Scan for the cell matching the given text and deliver its (X, Y) coordinate at center. 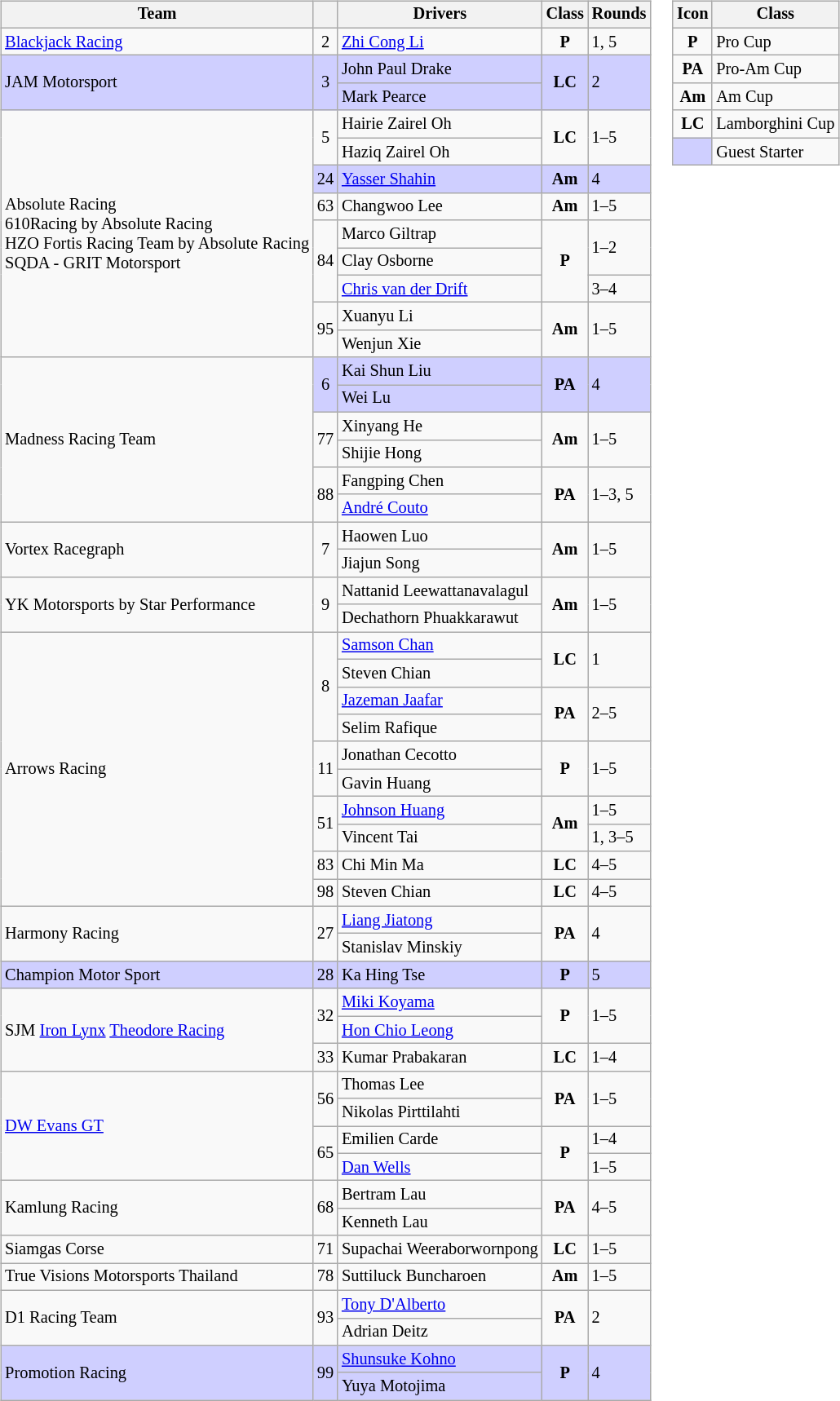
Mark Pearce (440, 97)
Hon Chio Leong (440, 1030)
56 (325, 1098)
D1 Racing Team (157, 1318)
Gavin Huang (440, 783)
Changwoo Lee (440, 206)
Siamgas Corse (157, 1249)
Emilien Carde (440, 1140)
Wei Lu (440, 399)
Am Cup (775, 97)
Pro Cup (775, 42)
Wenjun Xie (440, 344)
Jonathan Cecotto (440, 755)
Shijie Hong (440, 453)
71 (325, 1249)
JAM Motorsport (157, 83)
Selim Rafique (440, 728)
83 (325, 865)
Icon (692, 15)
6 (325, 385)
DW Evans GT (157, 1125)
78 (325, 1277)
Johnson Huang (440, 811)
Vincent Tai (440, 838)
Guest Starter (775, 152)
Haziq Zairel Oh (440, 152)
Harmony Racing (157, 933)
Supachai Weeraborwornpong (440, 1249)
1–3, 5 (620, 494)
Nattanid Leewattanavalagul (440, 590)
1, 5 (620, 42)
Suttiluck Buncharoen (440, 1277)
77 (325, 439)
John Paul Drake (440, 69)
8 (325, 687)
Rounds (620, 15)
9 (325, 603)
SJM Iron Lynx Theodore Racing (157, 1029)
Jiajun Song (440, 563)
Dan Wells (440, 1167)
Xuanyu Li (440, 316)
Adrian Deitz (440, 1332)
3 (325, 83)
95 (325, 329)
Kai Shun Liu (440, 371)
Lamborghini Cup (775, 124)
Kenneth Lau (440, 1222)
Xinyang He (440, 426)
63 (325, 206)
51 (325, 824)
Madness Racing Team (157, 440)
1, 3–5 (620, 838)
Ka Hing Tse (440, 975)
27 (325, 933)
Blackjack Racing (157, 42)
Tony D'Alberto (440, 1304)
98 (325, 893)
Chi Min Ma (440, 865)
88 (325, 494)
Team (157, 15)
Fangping Chen (440, 481)
1–2 (620, 248)
Vortex Racegraph (157, 550)
Stanislav Minskiy (440, 948)
Kamlung Racing (157, 1209)
2–5 (620, 714)
28 (325, 975)
Zhi Cong Li (440, 42)
32 (325, 1016)
1 (620, 659)
Hairie Zairel Oh (440, 124)
Champion Motor Sport (157, 975)
Dechathorn Phuakkarawut (440, 618)
84 (325, 261)
Marco Giltrap (440, 234)
Liang Jiatong (440, 920)
33 (325, 1058)
7 (325, 550)
True Visions Motorsports Thailand (157, 1277)
André Couto (440, 508)
Yasser Shahin (440, 179)
93 (325, 1318)
Samson Chan (440, 646)
68 (325, 1209)
Miki Koyama (440, 1002)
Promotion Racing (157, 1373)
YK Motorsports by Star Performance (157, 603)
65 (325, 1153)
Drivers (440, 15)
Jazeman Jaafar (440, 700)
Bertram Lau (440, 1195)
11 (325, 768)
Thomas Lee (440, 1085)
Pro-Am Cup (775, 69)
Haowen Luo (440, 536)
Kumar Prabakaran (440, 1058)
Clay Osborne (440, 262)
Nikolas Pirttilahti (440, 1112)
Yuya Motojima (440, 1386)
99 (325, 1373)
Shunsuke Kohno (440, 1359)
3–4 (620, 289)
24 (325, 179)
Chris van der Drift (440, 289)
Arrows Racing (157, 770)
Absolute Racing 610Racing by Absolute Racing HZO Fortis Racing Team by Absolute Racing SQDA - GRIT Motorsport (157, 233)
